Pinpoint the cell where the given text exists, returning its (X, Y) midpoint coordinate. 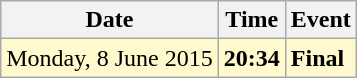
Monday, 8 June 2015 (110, 58)
Date (110, 20)
Time (252, 20)
Event (320, 20)
20:34 (252, 58)
Final (320, 58)
